Extract the (x, y) coordinate from the center of the cell holding the provided text.  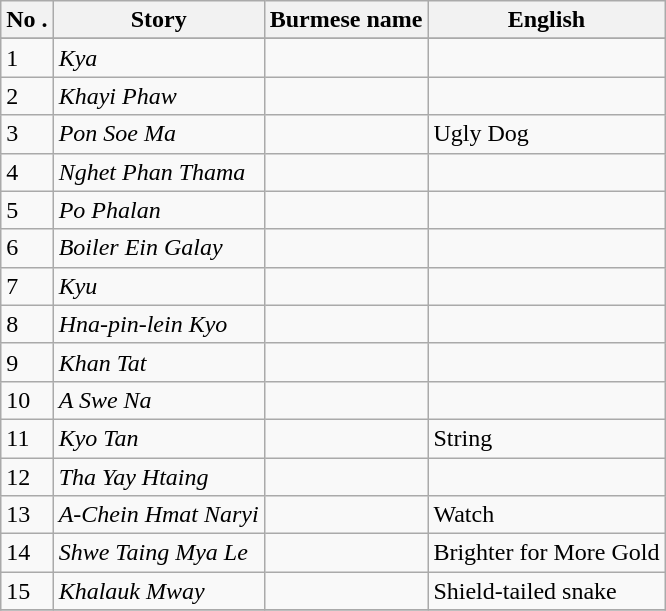
Tha Yay Htaing (158, 477)
English (546, 20)
Khan Tat (158, 362)
Khalauk Mway (158, 591)
Khayi Phaw (158, 96)
10 (27, 400)
2 (27, 96)
3 (27, 134)
Shwe Taing Mya Le (158, 553)
Hna-pin-lein Kyo (158, 324)
7 (27, 286)
Kya (158, 58)
Brighter for More Gold (546, 553)
15 (27, 591)
8 (27, 324)
13 (27, 515)
14 (27, 553)
Kyu (158, 286)
Burmese name (346, 20)
Shield-tailed snake (546, 591)
Nghet Phan Thama (158, 172)
Watch (546, 515)
Ugly Dog (546, 134)
12 (27, 477)
6 (27, 248)
1 (27, 58)
Story (158, 20)
No . (27, 20)
5 (27, 210)
A-Chein Hmat Naryi (158, 515)
4 (27, 172)
9 (27, 362)
String (546, 438)
Kyo Tan (158, 438)
Boiler Ein Galay (158, 248)
Pon Soe Ma (158, 134)
Po Phalan (158, 210)
11 (27, 438)
A Swe Na (158, 400)
